Output the (x, y) coordinate of the center of the cell containing the given text.  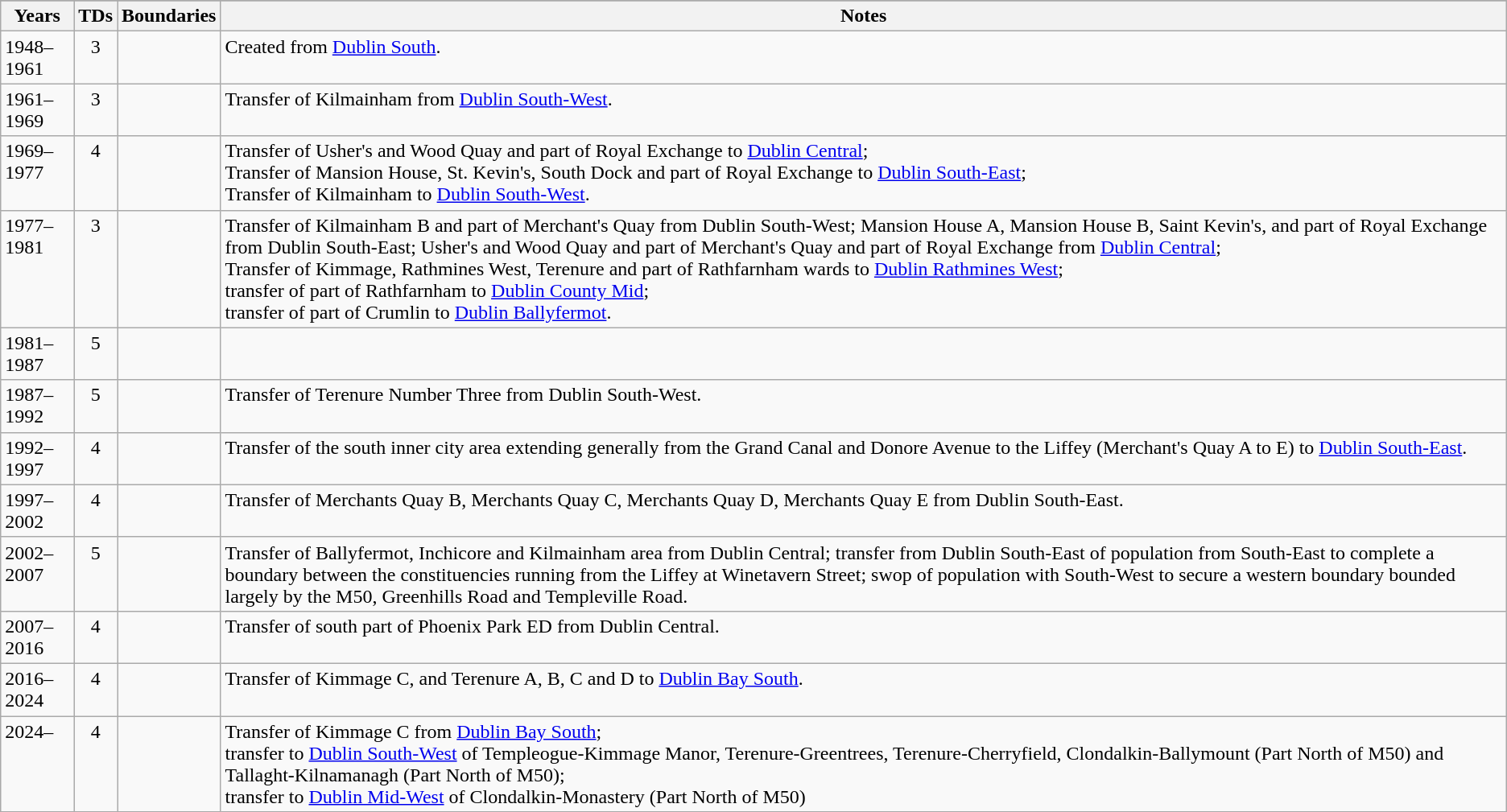
1961–1969 (37, 109)
1992–1997 (37, 459)
Transfer of south part of Phoenix Park ED from Dublin Central. (863, 637)
Transfer of Terenure Number Three from Dublin South-West. (863, 406)
1981–1987 (37, 354)
2016–2024 (37, 689)
Transfer of Kilmainham from Dublin South-West. (863, 109)
2002–2007 (37, 574)
1997–2002 (37, 510)
Transfer of Merchants Quay B, Merchants Quay C, Merchants Quay D, Merchants Quay E from Dublin South-East. (863, 510)
Transfer of Kimmage C, and Terenure A, B, C and D to Dublin Bay South. (863, 689)
Created from Dublin South. (863, 58)
Notes (863, 16)
1977–1981 (37, 269)
1987–1992 (37, 406)
2007–2016 (37, 637)
Boundaries (169, 16)
Years (37, 16)
2024– (37, 765)
1969–1977 (37, 173)
TDs (96, 16)
1948–1961 (37, 58)
